Return the [X, Y] coordinate for the center point of the cell that contains the specified text.  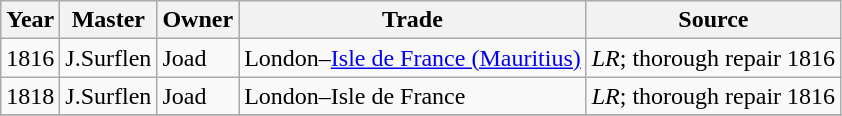
London–Isle de France [413, 96]
1818 [30, 96]
London–Isle de France (Mauritius) [413, 58]
Trade [413, 20]
Master [108, 20]
Year [30, 20]
1816 [30, 58]
Owner [198, 20]
Source [713, 20]
